For the text-containing cell, return its midpoint in (x, y) coordinate format. 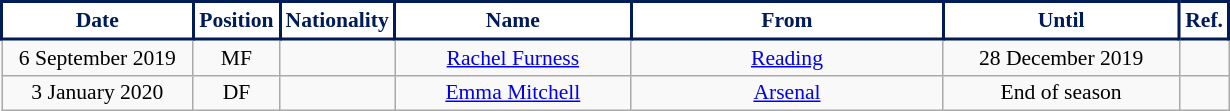
Arsenal (787, 93)
Until (1062, 20)
Nationality (338, 20)
Position (236, 20)
Name (514, 20)
Rachel Furness (514, 57)
6 September 2019 (98, 57)
From (787, 20)
Ref. (1204, 20)
DF (236, 93)
3 January 2020 (98, 93)
Reading (787, 57)
End of season (1062, 93)
MF (236, 57)
Emma Mitchell (514, 93)
Date (98, 20)
28 December 2019 (1062, 57)
